Return the (x, y) coordinate for the center point of the cell that contains the specified text.  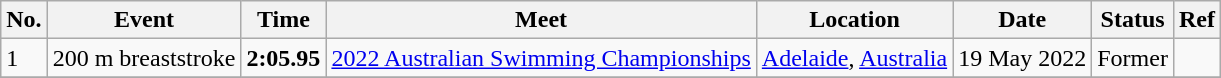
Meet (541, 20)
Ref (1196, 20)
Time (284, 20)
Adelaide, Australia (854, 58)
No. (24, 20)
19 May 2022 (1022, 58)
Former (1133, 58)
2022 Australian Swimming Championships (541, 58)
Event (144, 20)
Status (1133, 20)
1 (24, 58)
200 m breaststroke (144, 58)
Date (1022, 20)
Location (854, 20)
2:05.95 (284, 58)
